Search for the cell housing the specified text and yield its [X, Y] center coordinate. 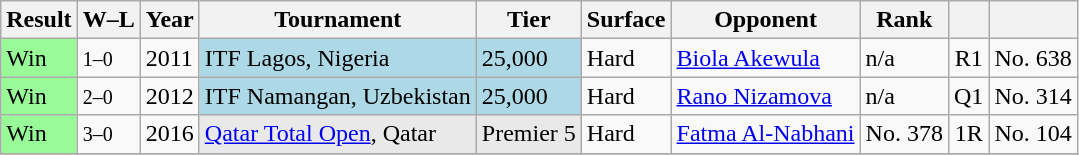
Biola Akewula [766, 58]
No. 314 [1033, 96]
Surface [626, 20]
1R [968, 134]
3–0 [108, 134]
Qatar Total Open, Qatar [338, 134]
No. 104 [1033, 134]
2011 [170, 58]
ITF Namangan, Uzbekistan [338, 96]
No. 378 [904, 134]
Opponent [766, 20]
Premier 5 [528, 134]
1–0 [108, 58]
Result [39, 20]
Rano Nizamova [766, 96]
Tournament [338, 20]
2016 [170, 134]
Year [170, 20]
Q1 [968, 96]
ITF Lagos, Nigeria [338, 58]
Tier [528, 20]
R1 [968, 58]
Fatma Al-Nabhani [766, 134]
2012 [170, 96]
W–L [108, 20]
No. 638 [1033, 58]
2–0 [108, 96]
Rank [904, 20]
